Identify which cell holds the provided text, then report its (X, Y) central coordinate. 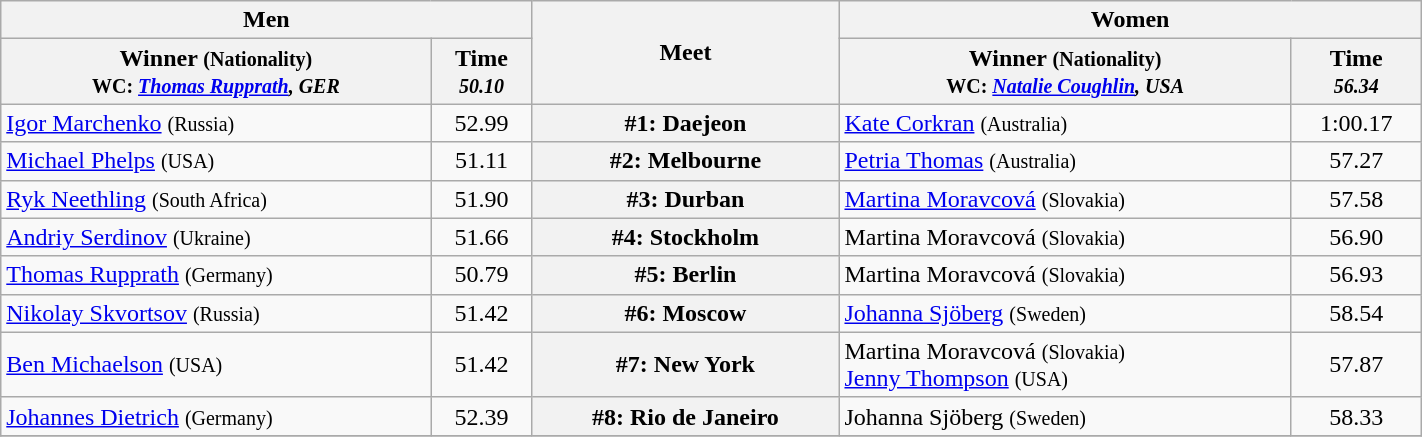
Martina Moravcová (Slovakia) Jenny Thompson (USA) (1065, 364)
Igor Marchenko (Russia) (216, 123)
50.79 (482, 275)
Johannes Dietrich (Germany) (216, 416)
#1: Daejeon (686, 123)
#8: Rio de Janeiro (686, 416)
#7: New York (686, 364)
56.90 (1356, 237)
Michael Phelps (USA) (216, 161)
Petria Thomas (Australia) (1065, 161)
Meet (686, 52)
57.58 (1356, 199)
Thomas Rupprath (Germany) (216, 275)
57.27 (1356, 161)
Winner (Nationality) WC: Thomas Rupprath, GER (216, 72)
#3: Durban (686, 199)
#5: Berlin (686, 275)
Men (266, 20)
51.11 (482, 161)
Andriy Serdinov (Ukraine) (216, 237)
52.99 (482, 123)
Time 50.10 (482, 72)
52.39 (482, 416)
56.93 (1356, 275)
Kate Corkran (Australia) (1065, 123)
51.90 (482, 199)
Winner (Nationality)WC: Natalie Coughlin, USA (1065, 72)
51.66 (482, 237)
Ben Michaelson (USA) (216, 364)
Time56.34 (1356, 72)
Nikolay Skvortsov (Russia) (216, 313)
Women (1130, 20)
#6: Moscow (686, 313)
#2: Melbourne (686, 161)
1:00.17 (1356, 123)
#4: Stockholm (686, 237)
58.54 (1356, 313)
Ryk Neethling (South Africa) (216, 199)
58.33 (1356, 416)
57.87 (1356, 364)
